Return (x, y) of the center of cell containing provided text 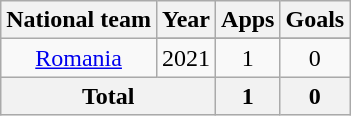
Goals (315, 20)
Total (108, 96)
2021 (186, 58)
Year (186, 20)
Romania (79, 58)
Apps (248, 20)
National team (79, 20)
